Identify which cell holds the provided text, then report its (x, y) central coordinate. 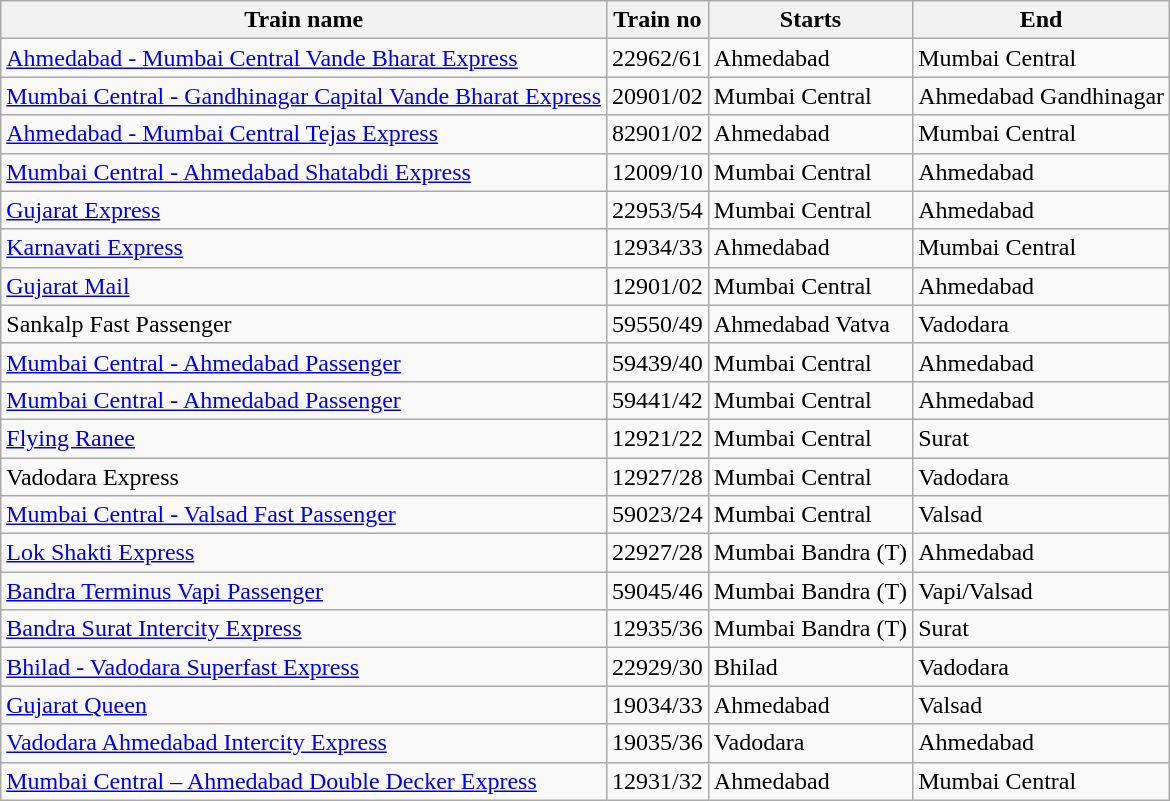
12901/02 (658, 286)
End (1042, 20)
Ahmedabad - Mumbai Central Vande Bharat Express (304, 58)
Vadodara Express (304, 477)
59439/40 (658, 362)
Ahmedabad Vatva (810, 324)
12921/22 (658, 438)
12927/28 (658, 477)
Mumbai Central - Valsad Fast Passenger (304, 515)
Mumbai Central - Ahmedabad Shatabdi Express (304, 172)
Sankalp Fast Passenger (304, 324)
Bhilad (810, 667)
19035/36 (658, 743)
Bhilad - Vadodara Superfast Express (304, 667)
12934/33 (658, 248)
59441/42 (658, 400)
Ahmedabad - Mumbai Central Tejas Express (304, 134)
59045/46 (658, 591)
Gujarat Express (304, 210)
22953/54 (658, 210)
20901/02 (658, 96)
Gujarat Mail (304, 286)
Vapi/Valsad (1042, 591)
Gujarat Queen (304, 705)
59023/24 (658, 515)
59550/49 (658, 324)
19034/33 (658, 705)
Bandra Surat Intercity Express (304, 629)
Karnavati Express (304, 248)
22929/30 (658, 667)
Lok Shakti Express (304, 553)
12935/36 (658, 629)
Train no (658, 20)
12931/32 (658, 781)
82901/02 (658, 134)
Flying Ranee (304, 438)
22927/28 (658, 553)
Mumbai Central - Gandhinagar Capital Vande Bharat Express (304, 96)
Bandra Terminus Vapi Passenger (304, 591)
Vadodara Ahmedabad Intercity Express (304, 743)
12009/10 (658, 172)
Ahmedabad Gandhinagar (1042, 96)
Train name (304, 20)
22962/61 (658, 58)
Starts (810, 20)
Mumbai Central – Ahmedabad Double Decker Express (304, 781)
